Identify which cell holds the provided text, then report its (X, Y) central coordinate. 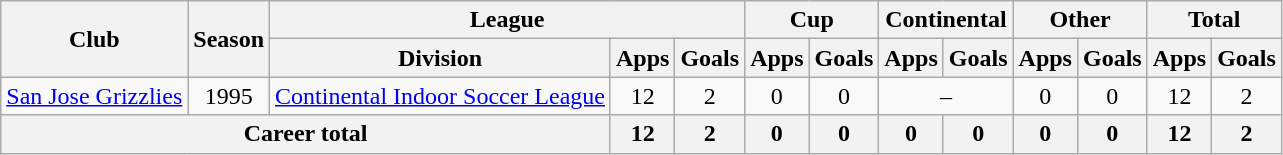
Total (1214, 20)
San Jose Grizzlies (94, 96)
Division (440, 58)
1995 (229, 96)
League (508, 20)
– (946, 96)
Club (94, 39)
Other (1080, 20)
Season (229, 39)
Continental Indoor Soccer League (440, 96)
Continental (946, 20)
Cup (812, 20)
Career total (306, 134)
